Return [x, y] of the center of cell containing provided text 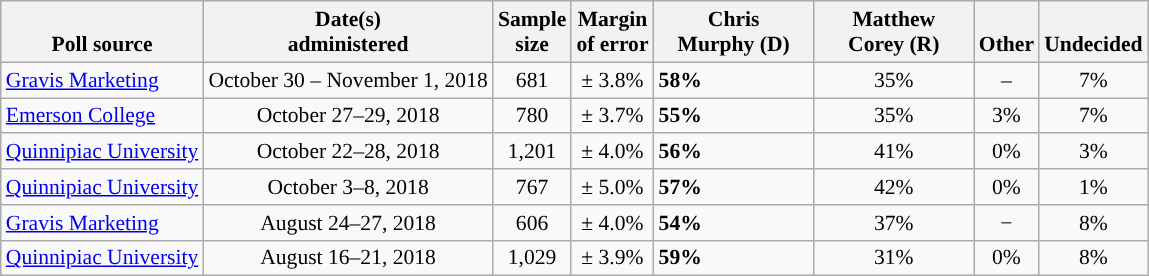
Undecided [1093, 32]
MatthewCorey (R) [894, 32]
Other [1006, 32]
Marginof error [612, 32]
41% [894, 152]
58% [734, 80]
ChrisMurphy (D) [734, 32]
October 3–8, 2018 [348, 187]
1,201 [532, 152]
681 [532, 80]
767 [532, 187]
37% [894, 223]
54% [734, 223]
Samplesize [532, 32]
42% [894, 187]
± 3.7% [612, 116]
August 16–21, 2018 [348, 258]
57% [734, 187]
– [1006, 80]
Poll source [102, 32]
October 30 – November 1, 2018 [348, 80]
56% [734, 152]
± 3.9% [612, 258]
780 [532, 116]
± 5.0% [612, 187]
606 [532, 223]
± 3.8% [612, 80]
Date(s)administered [348, 32]
Emerson College [102, 116]
31% [894, 258]
1% [1093, 187]
59% [734, 258]
1,029 [532, 258]
August 24–27, 2018 [348, 223]
55% [734, 116]
October 27–29, 2018 [348, 116]
October 22–28, 2018 [348, 152]
− [1006, 223]
